From the cell containing the given text, extract its center point as (x, y) coordinate. 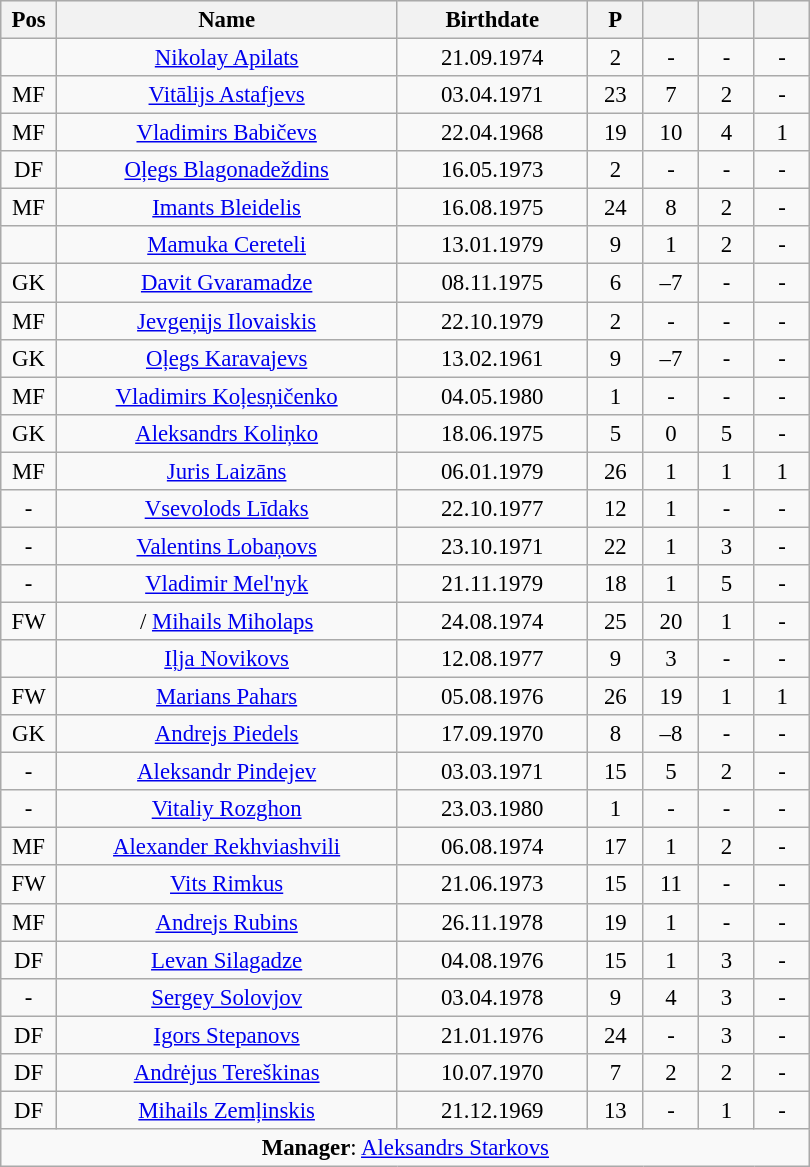
Birthdate (492, 20)
Levan Silagadze (226, 960)
25 (616, 621)
Vladimirs Babičevs (226, 133)
Mamuka Cereteli (226, 245)
03.04.1971 (492, 95)
Name (226, 20)
Aleksandrs Koliņko (226, 433)
18 (616, 584)
Valentins Lobaņovs (226, 546)
Mihails Zemļinskis (226, 1110)
21.11.1979 (492, 584)
Vitālijs Astafjevs (226, 95)
–8 (671, 734)
Andrejs Rubins (226, 922)
12 (616, 509)
21.12.1969 (492, 1110)
Alexander Rekhviashvili (226, 847)
05.08.1976 (492, 697)
Sergey Solovjov (226, 997)
23.03.1980 (492, 809)
22.10.1979 (492, 321)
Vladimir Mel'nyk (226, 584)
Davit Gvaramadze (226, 283)
21.06.1973 (492, 885)
Vsevolods Līdaks (226, 509)
Nikolay Apilats (226, 58)
Pos (29, 20)
Vitaliy Rozghon (226, 809)
17 (616, 847)
13 (616, 1110)
08.11.1975 (492, 283)
16.05.1973 (492, 170)
04.08.1976 (492, 960)
06.08.1974 (492, 847)
21.01.1976 (492, 1035)
10 (671, 133)
21.09.1974 (492, 58)
Andrejs Piedels (226, 734)
03.03.1971 (492, 772)
04.05.1980 (492, 396)
P (616, 20)
06.01.1979 (492, 471)
22.04.1968 (492, 133)
Manager: Aleksandrs Starkovs (406, 1148)
Iļja Novikovs (226, 659)
23 (616, 95)
Andrėjus Tereškinas (226, 1073)
Marians Pahars (226, 697)
Vits Rimkus (226, 885)
12.08.1977 (492, 659)
Aleksandr Pindejev (226, 772)
18.06.1975 (492, 433)
Imants Bleidelis (226, 208)
Vladimirs Koļesņičenko (226, 396)
24.08.1974 (492, 621)
22.10.1977 (492, 509)
13.02.1961 (492, 358)
03.04.1978 (492, 997)
Oļegs Blagonadeždins (226, 170)
23.10.1971 (492, 546)
6 (616, 283)
26.11.1978 (492, 922)
13.01.1979 (492, 245)
0 (671, 433)
/ Mihails Miholaps (226, 621)
22 (616, 546)
Jevgeņijs Ilovaiskis (226, 321)
Igors Stepanovs (226, 1035)
11 (671, 885)
17.09.1970 (492, 734)
16.08.1975 (492, 208)
20 (671, 621)
10.07.1970 (492, 1073)
Juris Laizāns (226, 471)
Oļegs Karavajevs (226, 358)
